Capture the cell that displays the provided text and extract its [x, y] central coordinate. 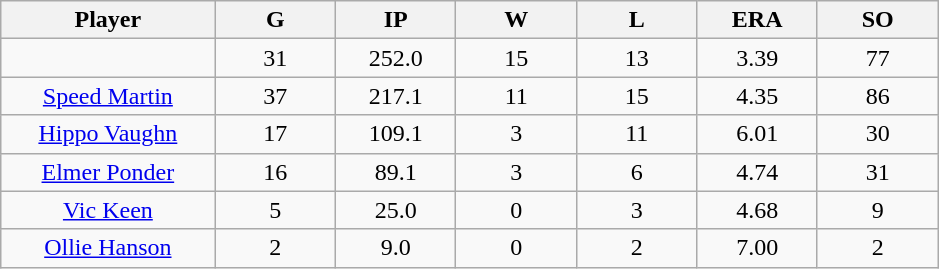
6.01 [757, 134]
Ollie Hanson [108, 248]
Vic Keen [108, 210]
Speed Martin [108, 96]
25.0 [395, 210]
Player [108, 20]
L [636, 20]
Hippo Vaughn [108, 134]
7.00 [757, 248]
SO [878, 20]
4.68 [757, 210]
9 [878, 210]
252.0 [395, 58]
86 [878, 96]
89.1 [395, 172]
30 [878, 134]
13 [636, 58]
37 [275, 96]
IP [395, 20]
4.74 [757, 172]
109.1 [395, 134]
4.35 [757, 96]
ERA [757, 20]
9.0 [395, 248]
217.1 [395, 96]
3.39 [757, 58]
W [516, 20]
5 [275, 210]
16 [275, 172]
G [275, 20]
Elmer Ponder [108, 172]
77 [878, 58]
6 [636, 172]
17 [275, 134]
